Output the (x, y) coordinate of the center of the cell containing the given text.  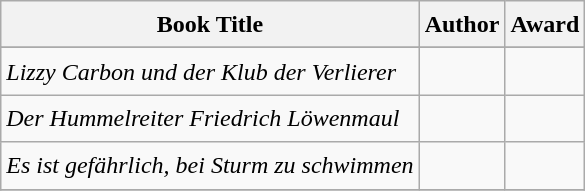
Der Hummelreiter Friedrich Löwenmaul (210, 118)
Lizzy Carbon und der Klub der Verlierer (210, 72)
Book Title (210, 24)
Author (462, 24)
Award (545, 24)
Es ist gefährlich, bei Sturm zu schwimmen (210, 166)
